Identify which cell holds the provided text, then report its [X, Y] central coordinate. 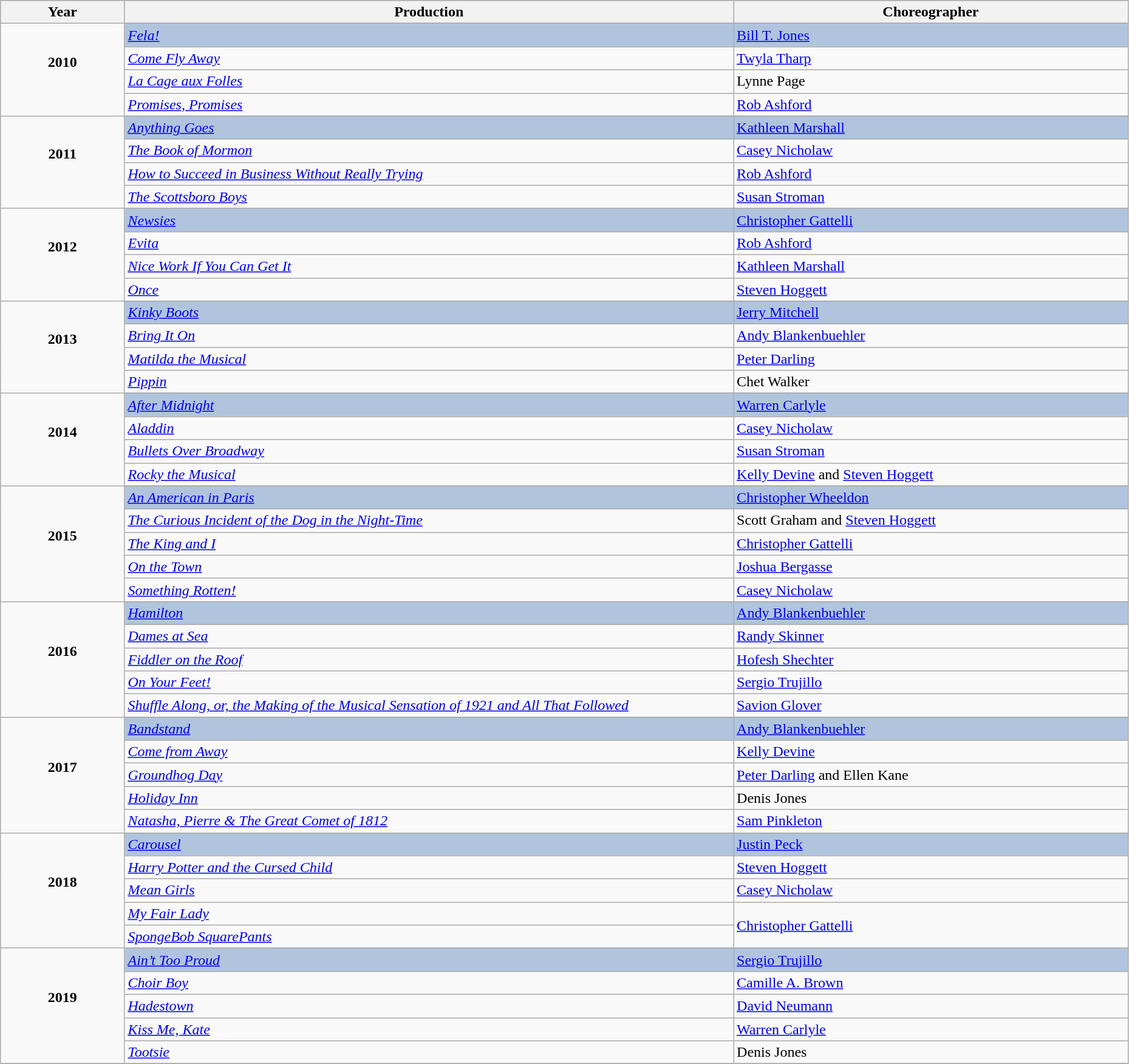
SpongeBob SquarePants [429, 936]
Aladdin [429, 428]
Come Fly Away [429, 58]
Mean Girls [429, 890]
Kelly Devine and Steven Hoggett [931, 474]
Christopher Wheeldon [931, 497]
Hadestown [429, 1006]
Bring It On [429, 336]
Hofesh Shechter [931, 659]
Randy Skinner [931, 636]
Kinky Boots [429, 313]
Savion Glover [931, 706]
2010 [63, 70]
Year [63, 12]
Scott Graham and Steven Hoggett [931, 520]
Anything Goes [429, 128]
Hamilton [429, 613]
Promises, Promises [429, 104]
Choir Boy [429, 983]
The King and I [429, 544]
Rocky the Musical [429, 474]
Bandstand [429, 729]
Matilda the Musical [429, 359]
Choreographer [931, 12]
Ain’t Too Proud [429, 960]
The Curious Incident of the Dog in the Night-Time [429, 520]
2017 [63, 775]
Kiss Me, Kate [429, 1029]
Production [429, 12]
Nice Work If You Can Get It [429, 266]
Chet Walker [931, 382]
Fela! [429, 35]
2013 [63, 347]
Bullets Over Broadway [429, 451]
Something Rotten! [429, 590]
Jerry Mitchell [931, 313]
David Neumann [931, 1006]
The Scottsboro Boys [429, 197]
Bill T. Jones [931, 35]
Joshua Bergasse [931, 567]
Shuffle Along, or, the Making of the Musical Sensation of 1921 and All That Followed [429, 706]
Holiday Inn [429, 798]
Peter Darling and Ellen Kane [931, 775]
2016 [63, 659]
Peter Darling [931, 359]
Camille A. Brown [931, 983]
2011 [63, 162]
My Fair Lady [429, 913]
Evita [429, 243]
Carousel [429, 844]
2019 [63, 1006]
2018 [63, 890]
Lynne Page [931, 81]
2015 [63, 544]
Dames at Sea [429, 636]
Newsies [429, 220]
Come from Away [429, 752]
How to Succeed in Business Without Really Trying [429, 174]
Groundhog Day [429, 775]
2012 [63, 254]
La Cage aux Folles [429, 81]
Pippin [429, 382]
An American in Paris [429, 497]
On the Town [429, 567]
Natasha, Pierre & The Great Comet of 1812 [429, 821]
On Your Feet! [429, 683]
The Book of Mormon [429, 151]
Justin Peck [931, 844]
Fiddler on the Roof [429, 659]
2014 [63, 440]
Kelly Devine [931, 752]
Tootsie [429, 1052]
Sam Pinkleton [931, 821]
Twyla Tharp [931, 58]
Once [429, 290]
Harry Potter and the Cursed Child [429, 867]
After Midnight [429, 405]
